Pinpoint the cell where the given text exists, returning its [X, Y] midpoint coordinate. 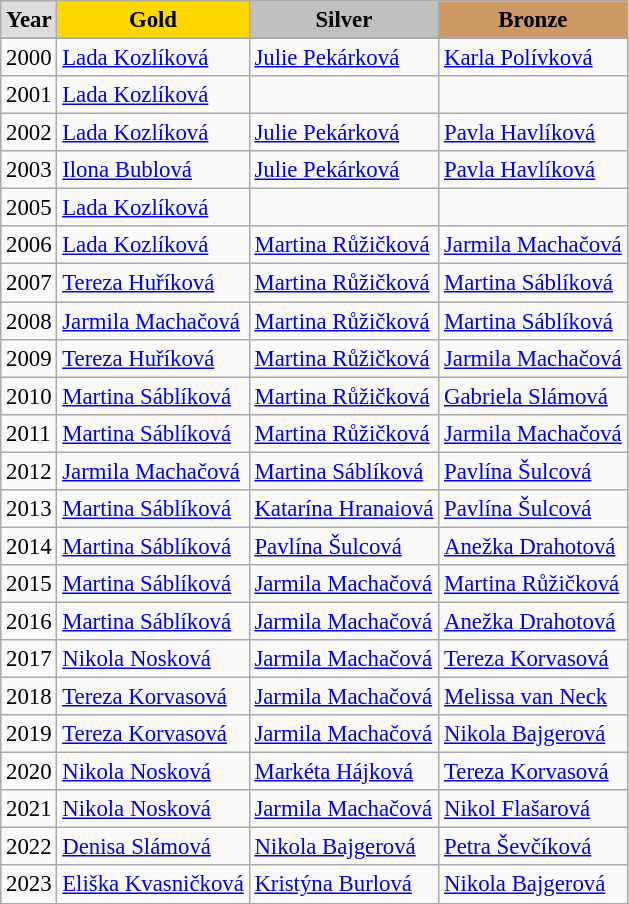
Katarína Hranaiová [344, 509]
2015 [29, 584]
Silver [344, 20]
2014 [29, 546]
Denisa Slámová [153, 847]
2018 [29, 697]
2000 [29, 58]
2001 [29, 95]
2020 [29, 772]
Petra Ševčíková [533, 847]
2006 [29, 245]
Year [29, 20]
2021 [29, 809]
Markéta Hájková [344, 772]
2017 [29, 659]
2019 [29, 734]
Melissa van Neck [533, 697]
2011 [29, 433]
Ilona Bublová [153, 170]
Nikol Flašarová [533, 809]
2008 [29, 321]
2010 [29, 396]
Gabriela Slámová [533, 396]
2023 [29, 885]
2003 [29, 170]
2002 [29, 133]
Eliška Kvasničková [153, 885]
2007 [29, 283]
Bronze [533, 20]
2013 [29, 509]
2016 [29, 621]
2009 [29, 358]
Karla Polívková [533, 58]
2022 [29, 847]
2005 [29, 208]
Gold [153, 20]
Kristýna Burlová [344, 885]
2012 [29, 471]
